For the text-containing cell, return its midpoint in [x, y] coordinate format. 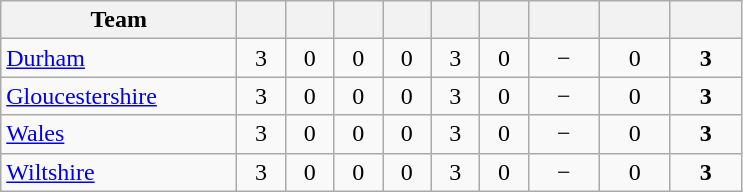
Team [119, 20]
Durham [119, 58]
Wiltshire [119, 172]
Wales [119, 134]
Gloucestershire [119, 96]
